Detect which cell encompasses the target text, then output its (x, y) center coordinate. 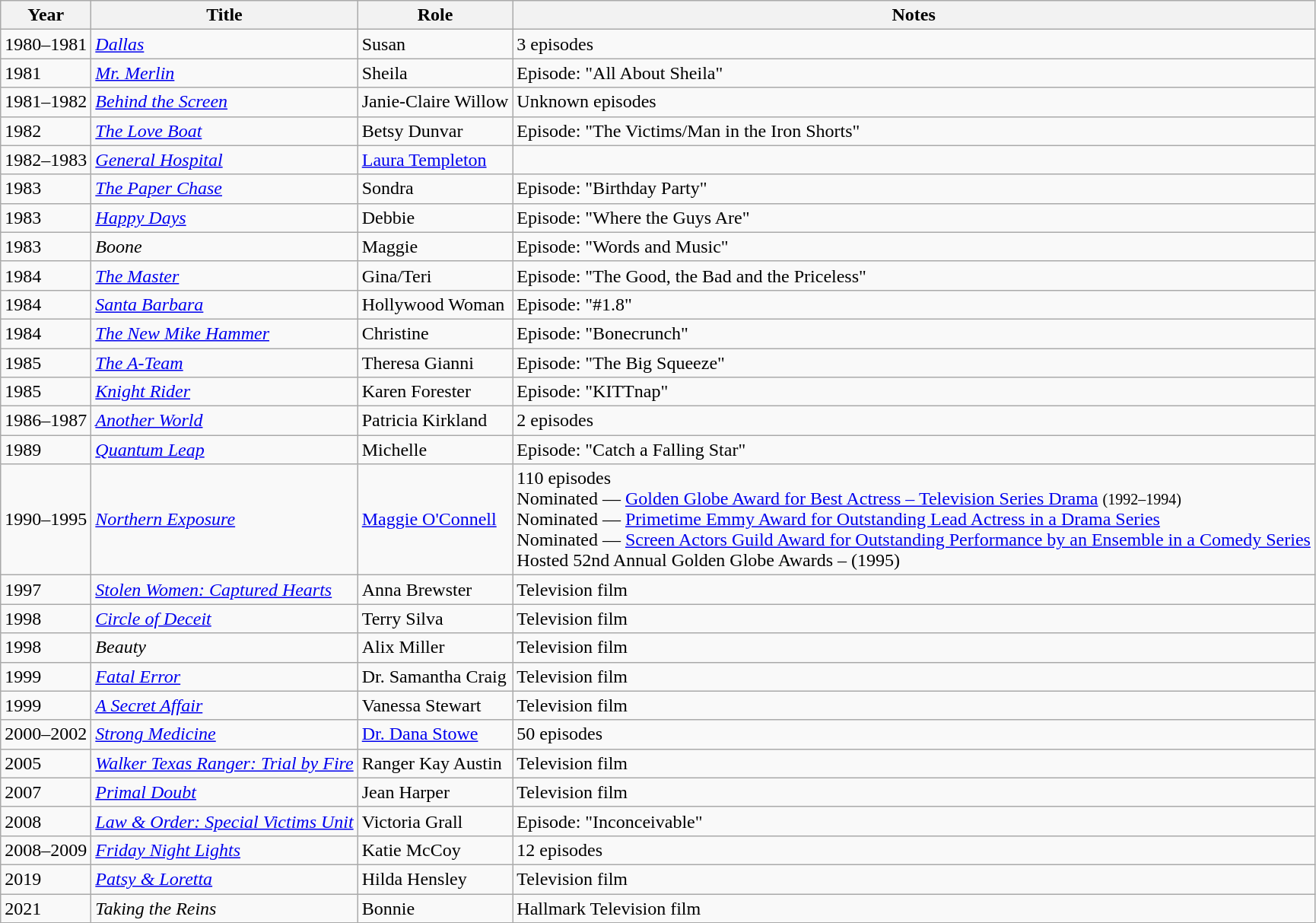
Episode: "The Victims/Man in the Iron Shorts" (914, 131)
1990–1995 (46, 520)
Boone (224, 247)
1997 (46, 590)
50 episodes (914, 734)
Katie McCoy (435, 850)
Primal Doubt (224, 792)
2000–2002 (46, 734)
Title (224, 15)
Jean Harper (435, 792)
1986–1987 (46, 421)
Hilda Hensley (435, 879)
Unknown episodes (914, 102)
12 episodes (914, 850)
Dr. Samantha Craig (435, 676)
Hallmark Television film (914, 908)
Role (435, 15)
The New Mike Hammer (224, 333)
Episode: "The Big Squeeze" (914, 363)
Ranger Kay Austin (435, 763)
Santa Barbara (224, 304)
Janie-Claire Willow (435, 102)
The Love Boat (224, 131)
Episode: "Inconceivable" (914, 821)
Walker Texas Ranger: Trial by Fire (224, 763)
Quantum Leap (224, 450)
1982 (46, 131)
Happy Days (224, 218)
1982–1983 (46, 160)
Victoria Grall (435, 821)
Another World (224, 421)
Maggie (435, 247)
2 episodes (914, 421)
Notes (914, 15)
The Master (224, 275)
Episode: "All About Sheila" (914, 73)
Episode: "Birthday Party" (914, 189)
Law & Order: Special Victims Unit (224, 821)
Vanessa Stewart (435, 705)
Dr. Dana Stowe (435, 734)
Bonnie (435, 908)
Dallas (224, 44)
Patsy & Loretta (224, 879)
Maggie O'Connell (435, 520)
Stolen Women: Captured Hearts (224, 590)
Episode: "#1.8" (914, 304)
Episode: "The Good, the Bad and the Priceless" (914, 275)
2021 (46, 908)
The A-Team (224, 363)
1981 (46, 73)
2008–2009 (46, 850)
Theresa Gianni (435, 363)
Friday Night Lights (224, 850)
General Hospital (224, 160)
2019 (46, 879)
Christine (435, 333)
Episode: "Words and Music" (914, 247)
Beauty (224, 648)
Gina/Teri (435, 275)
2008 (46, 821)
Anna Brewster (435, 590)
Sondra (435, 189)
Episode: "Bonecrunch" (914, 333)
Michelle (435, 450)
Year (46, 15)
Patricia Kirkland (435, 421)
Mr. Merlin (224, 73)
Episode: "Where the Guys Are" (914, 218)
Alix Miller (435, 648)
Behind the Screen (224, 102)
3 episodes (914, 44)
Episode: "KITTnap" (914, 392)
Sheila (435, 73)
Terry Silva (435, 619)
A Secret Affair (224, 705)
Episode: "Catch a Falling Star" (914, 450)
Debbie (435, 218)
Hollywood Woman (435, 304)
The Paper Chase (224, 189)
2007 (46, 792)
2005 (46, 763)
Northern Exposure (224, 520)
Knight Rider (224, 392)
Strong Medicine (224, 734)
Fatal Error (224, 676)
Laura Templeton (435, 160)
1989 (46, 450)
Karen Forester (435, 392)
Taking the Reins (224, 908)
1980–1981 (46, 44)
Circle of Deceit (224, 619)
Betsy Dunvar (435, 131)
1981–1982 (46, 102)
Susan (435, 44)
